Output the [X, Y] coordinate of the center of the cell containing the given text.  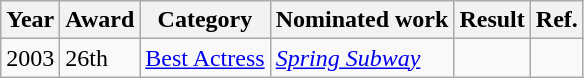
Year [30, 20]
Best Actress [205, 58]
Ref. [556, 20]
26th [100, 58]
Category [205, 20]
Spring Subway [362, 58]
Result [492, 20]
Award [100, 20]
2003 [30, 58]
Nominated work [362, 20]
